Capture the cell that displays the provided text and extract its [X, Y] central coordinate. 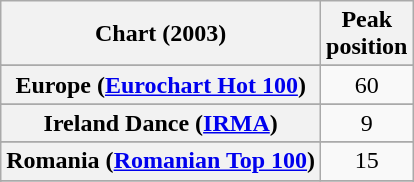
9 [367, 123]
Europe (Eurochart Hot 100) [161, 85]
60 [367, 85]
Chart (2003) [161, 34]
Romania (Romanian Top 100) [161, 161]
Peakposition [367, 34]
Ireland Dance (IRMA) [161, 123]
15 [367, 161]
